Extract the (x, y) coordinate from the center of the cell holding the provided text.  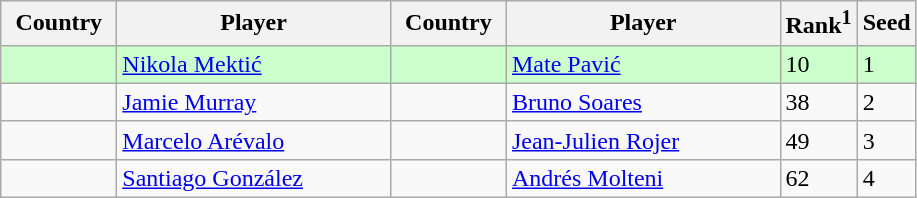
10 (818, 64)
Bruno Soares (643, 102)
Marcelo Arévalo (254, 140)
38 (818, 102)
Jamie Murray (254, 102)
49 (818, 140)
Seed (886, 24)
1 (886, 64)
Jean-Julien Rojer (643, 140)
Santiago González (254, 178)
4 (886, 178)
62 (818, 178)
Nikola Mektić (254, 64)
Andrés Molteni (643, 178)
3 (886, 140)
2 (886, 102)
Rank1 (818, 24)
Mate Pavić (643, 64)
